Extract the (x, y) coordinate from the center of the cell holding the provided text.  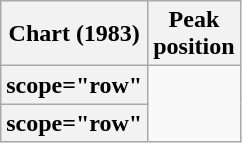
Peakposition (194, 34)
Chart (1983) (74, 34)
